Return the [x, y] coordinate for the center point of the cell that contains the specified text.  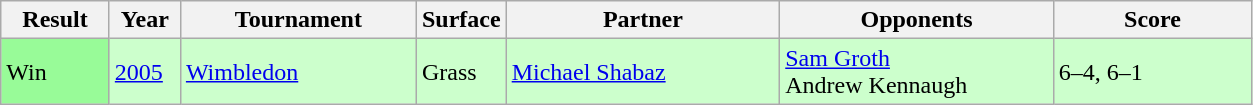
Sam Groth Andrew Kennaugh [917, 72]
Wimbledon [298, 72]
Surface [461, 20]
Year [144, 20]
6–4, 6–1 [1152, 72]
Partner [643, 20]
Michael Shabaz [643, 72]
Result [56, 20]
Win [56, 72]
2005 [144, 72]
Opponents [917, 20]
Tournament [298, 20]
Grass [461, 72]
Score [1152, 20]
